For the text-containing cell, return its midpoint in [x, y] coordinate format. 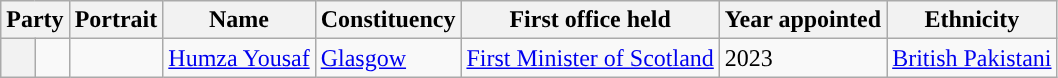
First Minister of Scotland [590, 58]
British Pakistani [972, 58]
Constituency [388, 20]
Glasgow [388, 58]
Name [239, 20]
Year appointed [802, 20]
First office held [590, 20]
2023 [802, 58]
Party [35, 20]
Ethnicity [972, 20]
Humza Yousaf [239, 58]
Portrait [116, 20]
